Locate the cell with the specified text and output its [x, y] center coordinate. 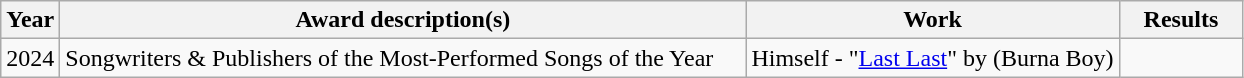
Award description(s) [403, 20]
Songwriters & Publishers of the Most-Performed Songs of the Year [403, 58]
2024 [30, 58]
Himself - "Last Last" by (Burna Boy) [932, 58]
Year [30, 20]
Work [932, 20]
Results [1181, 20]
